Output the (X, Y) coordinate of the center of the cell containing the given text.  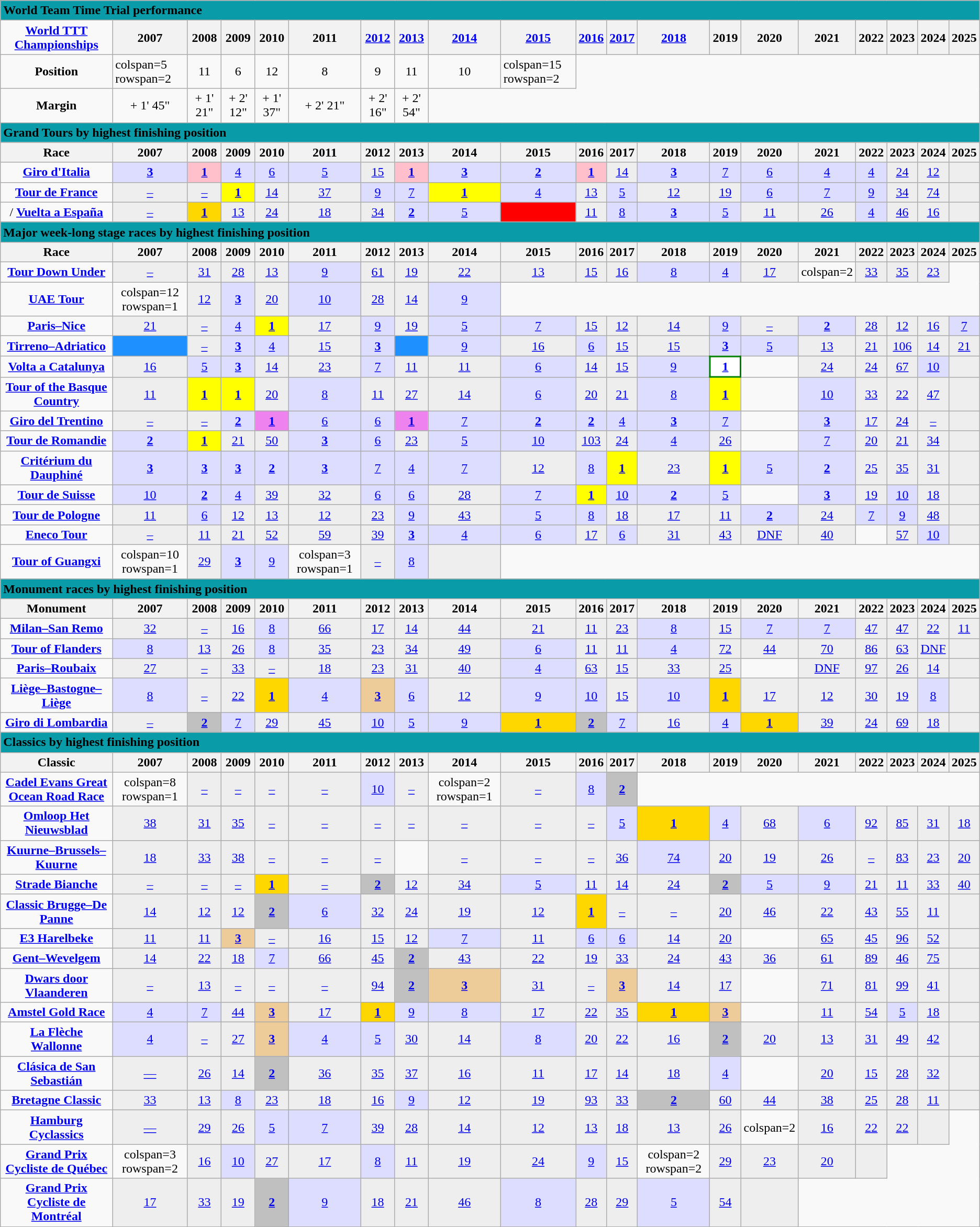
Eneco Tour (57, 534)
Grand Prix Cycliste de Québec (57, 1161)
71 (827, 985)
50 (272, 441)
65 (827, 938)
colspan=12 rowspan=1 (150, 298)
Tirreno–Adriatico (57, 347)
E3 Harelbeke (57, 938)
92 (871, 823)
Cadel Evans Great Ocean Road Race (57, 789)
Giro d'Italia (57, 172)
69 (903, 722)
Tour de Pologne (57, 515)
Paris–Nice (57, 326)
94 (377, 985)
Classic (57, 762)
83 (903, 857)
99 (903, 985)
+ 2' 21" (325, 106)
Strade Bianche (57, 884)
World TTT Championships (57, 38)
97 (871, 668)
103 (592, 441)
La Flèche Wallonne (57, 1040)
Amstel Gold Race (57, 1012)
42 (933, 1040)
86 (871, 649)
75 (933, 958)
Gent–Wevelgem (57, 958)
Giro di Lombardia (57, 722)
+ 1' 21" (204, 106)
Tour of Guangxi (57, 561)
colspan=2 rowspan=2 (674, 1161)
Tour de France (57, 192)
Hamburg Cyclassics (57, 1128)
Monument (57, 609)
colspan=3 rowspan=1 (325, 561)
Position (57, 71)
/ Vuelta a España (57, 212)
+ 2' 54" (411, 106)
+ 2' 16" (377, 106)
Classics by highest finishing position (490, 742)
UAE Tour (57, 298)
55 (903, 911)
Tour de Suisse (57, 495)
Liège–Bastogne–Liège (57, 695)
Milan–San Remo (57, 629)
Tour of Flanders (57, 649)
+ 1' 45" (150, 106)
Grand Prix Cycliste de Montréal (57, 1202)
Classic Brugge–De Panne (57, 911)
+ 1' 37" (272, 106)
59 (325, 534)
Critérium du Dauphiné (57, 468)
Tour of the Basque Country (57, 394)
Volta a Catalunya (57, 366)
Tour Down Under (57, 272)
93 (592, 1100)
57 (903, 534)
106 (903, 347)
96 (903, 938)
Clásica de San Sebastián (57, 1073)
+ 2' 12" (238, 106)
Omloop Het Nieuwsblad (57, 823)
68 (770, 823)
41 (933, 985)
Grand Tours by highest finishing position (490, 132)
colspan=2 rowspan=1 (464, 789)
Paris–Roubaix (57, 668)
World Team Time Trial performance (490, 10)
colspan=5 rowspan=2 (150, 71)
60 (726, 1100)
Giro del Trentino (57, 421)
89 (871, 958)
70 (827, 649)
colspan=8 rowspan=1 (150, 789)
72 (726, 649)
85 (903, 823)
colspan=15 rowspan=2 (538, 71)
Major week-long stage races by highest finishing position (490, 232)
Monument races by highest finishing position (490, 589)
67 (903, 366)
Tour de Romandie (57, 441)
Dwars door Vlaanderen (57, 985)
48 (933, 515)
colspan=10 rowspan=1 (150, 561)
colspan=3 rowspan=2 (150, 1161)
81 (871, 985)
Margin (57, 106)
Bretagne Classic (57, 1100)
Kuurne–Brussels–Kuurne (57, 857)
